Pinpoint the cell where the given text exists, returning its (X, Y) midpoint coordinate. 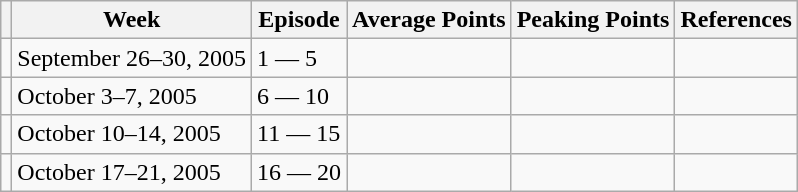
Peaking Points (593, 20)
Average Points (430, 20)
16 — 20 (300, 172)
October 17–21, 2005 (132, 172)
6 — 10 (300, 96)
References (736, 20)
11 — 15 (300, 134)
1 — 5 (300, 58)
Week (132, 20)
October 10–14, 2005 (132, 134)
September 26–30, 2005 (132, 58)
Episode (300, 20)
October 3–7, 2005 (132, 96)
